Output the [x, y] coordinate of the center of the cell containing the given text.  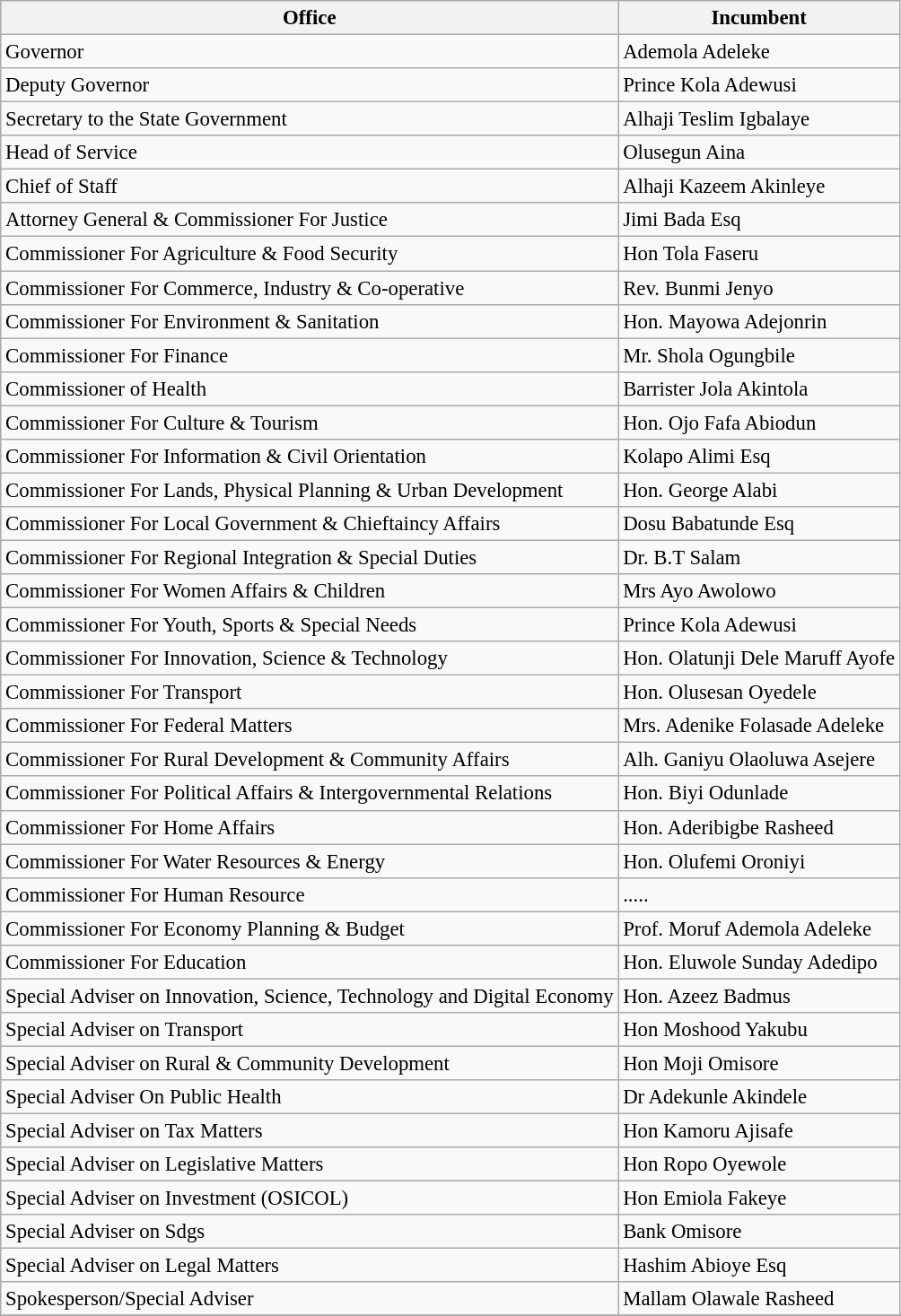
Special Adviser on Rural & Community Development [310, 1063]
Alhaji Kazeem Akinleye [759, 187]
Hon Moshood Yakubu [759, 1030]
Hon. Mayowa Adejonrin [759, 321]
Hon. Aderibigbe Rasheed [759, 827]
Prof. Moruf Ademola Adeleke [759, 928]
Incumbent [759, 18]
Chief of Staff [310, 187]
Commissioner For Women Affairs & Children [310, 591]
Special Adviser on Sdgs [310, 1232]
Hashim Abioye Esq [759, 1266]
Special Adviser on Legal Matters [310, 1266]
Office [310, 18]
Hon. Olatunji Dele Maruff Ayofe [759, 658]
Dr Adekunle Akindele [759, 1097]
Commissioner For Political Affairs & Intergovernmental Relations [310, 794]
Commissioner For Regional Integration & Special Duties [310, 557]
Head of Service [310, 153]
Hon Emiola Fakeye [759, 1198]
Hon. Olufemi Oroniyi [759, 861]
Barrister Jola Akintola [759, 388]
Commissioner For Transport [310, 693]
Hon Moji Omisore [759, 1063]
Commissioner For Innovation, Science & Technology [310, 658]
Commissioner For Local Government & Chieftaincy Affairs [310, 524]
Olusegun Aina [759, 153]
Special Adviser on Transport [310, 1030]
Alh. Ganiyu Olaoluwa Asejere [759, 760]
Hon. Ojo Fafa Abiodun [759, 423]
Jimi Bada Esq [759, 220]
Commissioner For Rural Development & Community Affairs [310, 760]
Bank Omisore [759, 1232]
Mrs. Adenike Folasade Adeleke [759, 726]
Commissioner For Lands, Physical Planning & Urban Development [310, 490]
Deputy Governor [310, 85]
Attorney General & Commissioner For Justice [310, 220]
Special Adviser on Legislative Matters [310, 1164]
Mrs Ayo Awolowo [759, 591]
Hon. Eluwole Sunday Adedipo [759, 963]
Commissioner of Health [310, 388]
Commissioner For Economy Planning & Budget [310, 928]
..... [759, 894]
Hon. Olusesan Oyedele [759, 693]
Governor [310, 52]
Alhaji Teslim Igbalaye [759, 119]
Kolapo Alimi Esq [759, 457]
Commissioner For Education [310, 963]
Special Adviser On Public Health [310, 1097]
Commissioner For Agriculture & Food Security [310, 254]
Commissioner For Information & Civil Orientation [310, 457]
Hon. George Alabi [759, 490]
Commissioner For Water Resources & Energy [310, 861]
Hon. Azeez Badmus [759, 996]
Commissioner For Human Resource [310, 894]
Commissioner For Commerce, Industry & Co-operative [310, 288]
Hon Kamoru Ajisafe [759, 1131]
Commissioner For Federal Matters [310, 726]
Commissioner For Finance [310, 355]
Hon Ropo Oyewole [759, 1164]
Dr. B.T Salam [759, 557]
Commissioner For Home Affairs [310, 827]
Commissioner For Environment & Sanitation [310, 321]
Secretary to the State Government [310, 119]
Hon. Biyi Odunlade [759, 794]
Hon Tola Faseru [759, 254]
Rev. Bunmi Jenyo [759, 288]
Dosu Babatunde Esq [759, 524]
Special Adviser on Tax Matters [310, 1131]
Special Adviser on Investment (OSICOL) [310, 1198]
Ademola Adeleke [759, 52]
Special Adviser on Innovation, Science, Technology and Digital Economy [310, 996]
Commissioner For Culture & Tourism [310, 423]
Mr. Shola Ogungbile [759, 355]
Commissioner For Youth, Sports & Special Needs [310, 625]
